Search for the cell housing the specified text and yield its (X, Y) center coordinate. 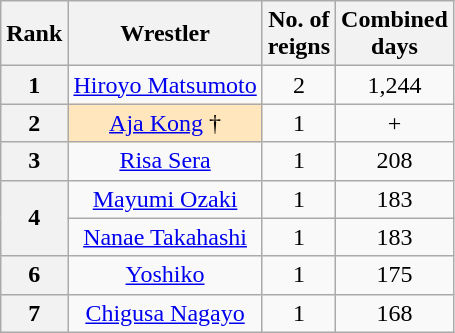
Nanae Takahashi (165, 237)
Wrestler (165, 34)
Mayumi Ozaki (165, 199)
Risa Sera (165, 161)
Aja Kong † (165, 123)
Combineddays (395, 34)
Yoshiko (165, 275)
Hiroyo Matsumoto (165, 85)
168 (395, 313)
7 (34, 313)
1,244 (395, 85)
+ (395, 123)
Rank (34, 34)
4 (34, 218)
Chigusa Nagayo (165, 313)
175 (395, 275)
6 (34, 275)
No. ofreigns (298, 34)
208 (395, 161)
3 (34, 161)
